Return [X, Y] of the center of cell containing provided text 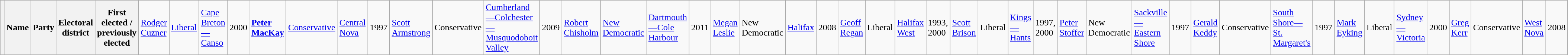
Geoff Regan [851, 28]
Sackville—Eastern Shore [1150, 28]
First elected / previously elected [117, 28]
Peter MacKay [268, 28]
Sydney—Victoria [1411, 28]
Halifax West [910, 28]
Robert Chisholm [581, 28]
Party [44, 28]
Mark Eyking [1349, 28]
Gerald Keddy [1205, 28]
Greg Kerr [1460, 28]
Name [18, 28]
Megan Leslie [725, 28]
Central Nova [352, 28]
Scott Armstrong [411, 28]
Peter Stoffer [1072, 28]
Kings—Hants [1021, 28]
Cape Breton—Canso [213, 28]
Halifax [801, 28]
Electoral district [75, 28]
Cumberland—Colchester—Musquodoboit Valley [512, 28]
South Shore—St. Margaret's [1292, 28]
2009 [551, 28]
1993, 2000 [938, 28]
1997, 2000 [1046, 28]
Dartmouth—Cole Harbour [668, 28]
Scott Brison [964, 28]
Rodger Cuzner [154, 28]
2011 [700, 28]
West Nova [1534, 28]
